From the cell containing the given text, extract its center point as (X, Y) coordinate. 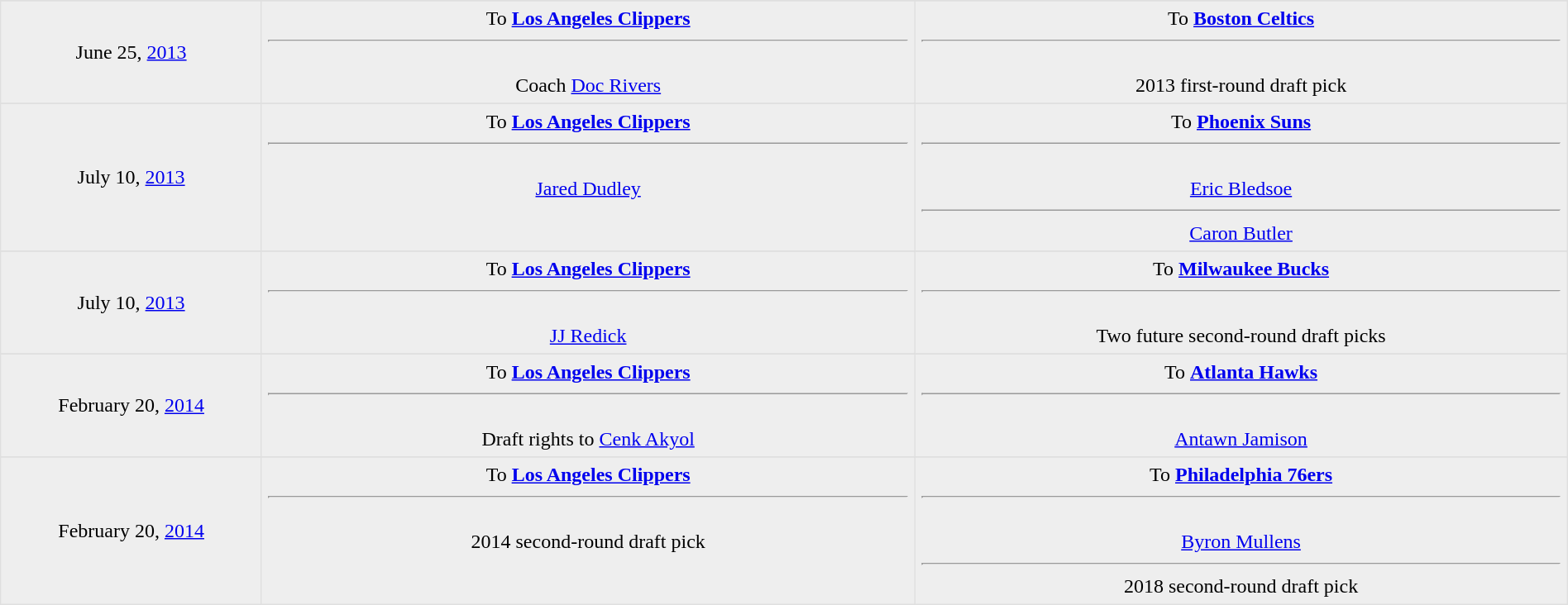
To Milwaukee BucksTwo future second-round draft picks (1241, 302)
To Los Angeles ClippersCoach Doc Rivers (587, 52)
To Philadelphia 76ersByron Mullens2018 second-round draft pick (1241, 531)
To Los Angeles ClippersJJ Redick (587, 302)
To Los Angeles ClippersJared Dudley (587, 177)
To Los Angeles ClippersDraft rights to Cenk Akyol (587, 405)
To Atlanta HawksAntawn Jamison (1241, 405)
June 25, 2013 (131, 52)
To Boston Celtics2013 first-round draft pick (1241, 52)
To Phoenix SunsEric BledsoeCaron Butler (1241, 177)
To Los Angeles Clippers2014 second-round draft pick (587, 531)
